Locate the cell with the specified text and output its [X, Y] center coordinate. 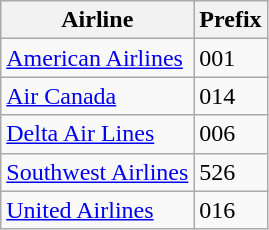
American Airlines [98, 58]
Air Canada [98, 96]
Southwest Airlines [98, 172]
United Airlines [98, 210]
Delta Air Lines [98, 134]
016 [230, 210]
014 [230, 96]
Airline [98, 20]
006 [230, 134]
526 [230, 172]
Prefix [230, 20]
001 [230, 58]
